Determine the (x, y) coordinate at the center of the cell enclosing the given text.  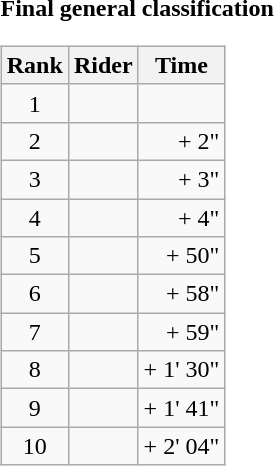
Rank (34, 65)
10 (34, 446)
+ 1' 41" (182, 408)
+ 1' 30" (182, 370)
5 (34, 256)
+ 59" (182, 332)
+ 58" (182, 294)
3 (34, 179)
7 (34, 332)
+ 3" (182, 179)
+ 4" (182, 217)
9 (34, 408)
4 (34, 217)
+ 2" (182, 141)
8 (34, 370)
6 (34, 294)
Rider (103, 65)
+ 2' 04" (182, 446)
2 (34, 141)
1 (34, 103)
Time (182, 65)
+ 50" (182, 256)
